Scan for the cell matching the given text and deliver its [x, y] coordinate at center. 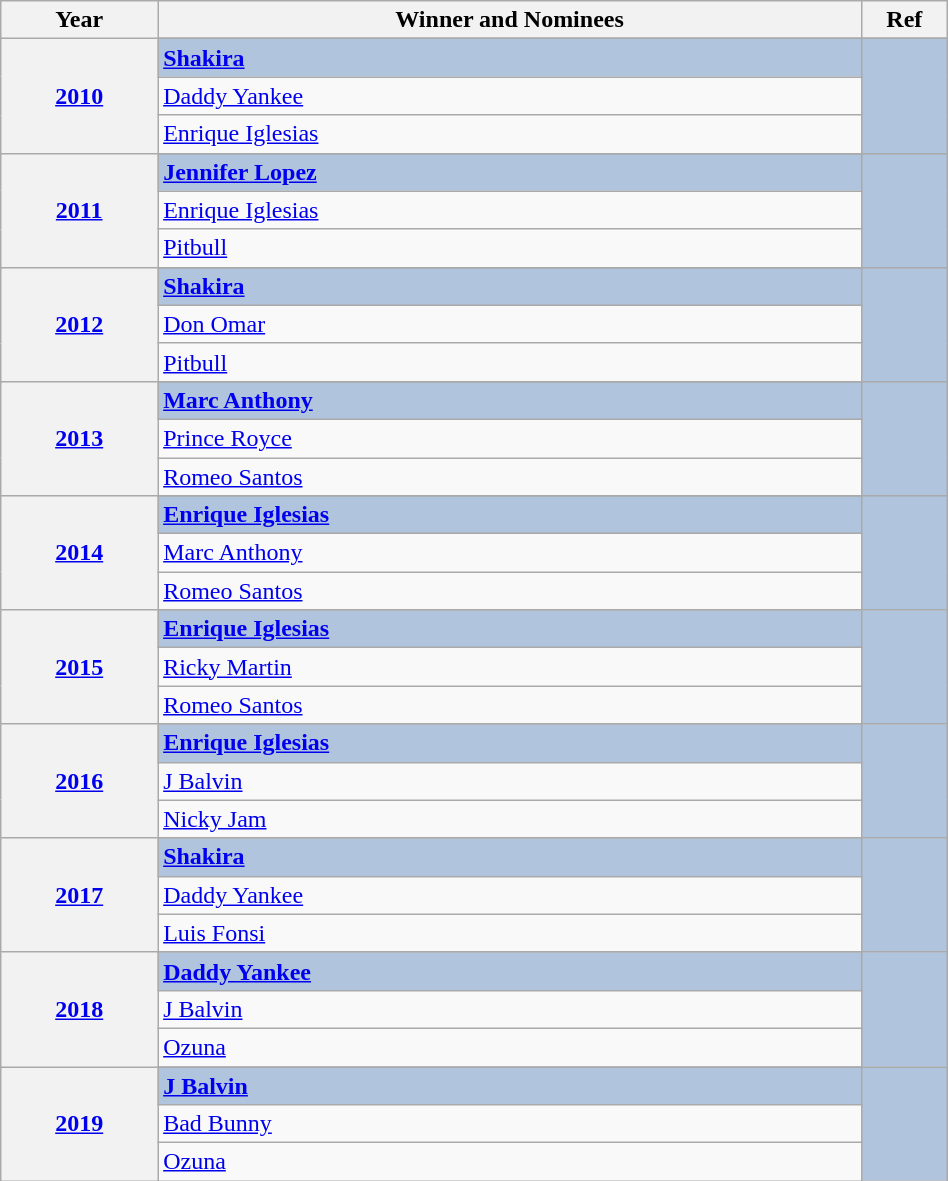
2011 [80, 210]
Ref [904, 20]
2012 [80, 324]
Jennifer Lopez [510, 172]
2019 [80, 1123]
Year [80, 20]
2018 [80, 1009]
Nicky Jam [510, 819]
2017 [80, 895]
Ricky Martin [510, 667]
2010 [80, 96]
Prince Royce [510, 438]
Luis Fonsi [510, 933]
2014 [80, 553]
2016 [80, 781]
Winner and Nominees [510, 20]
2013 [80, 438]
Don Omar [510, 324]
2015 [80, 667]
Bad Bunny [510, 1124]
